Capture the cell that displays the provided text and extract its (x, y) central coordinate. 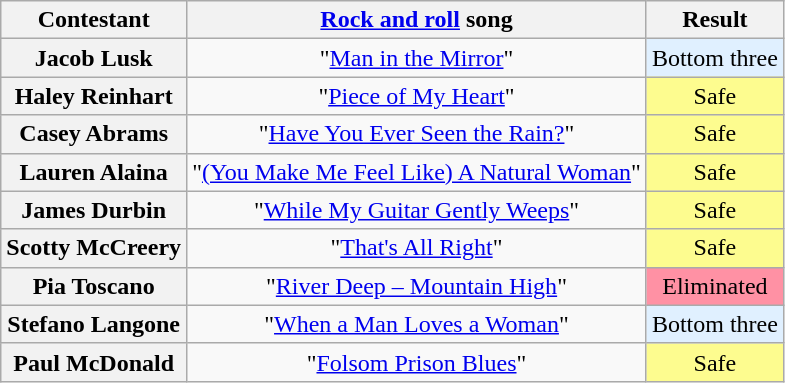
Contestant (94, 20)
"Folsom Prison Blues" (417, 362)
Lauren Alaina (94, 172)
Pia Toscano (94, 286)
Haley Reinhart (94, 96)
"Have You Ever Seen the Rain?" (417, 134)
"Man in the Mirror" (417, 58)
Eliminated (714, 286)
"While My Guitar Gently Weeps" (417, 210)
"(You Make Me Feel Like) A Natural Woman" (417, 172)
Paul McDonald (94, 362)
Scotty McCreery (94, 248)
"That's All Right" (417, 248)
Stefano Langone (94, 324)
Jacob Lusk (94, 58)
Casey Abrams (94, 134)
James Durbin (94, 210)
Rock and roll song (417, 20)
"When a Man Loves a Woman" (417, 324)
"Piece of My Heart" (417, 96)
Result (714, 20)
"River Deep – Mountain High" (417, 286)
